Detect which cell encompasses the target text, then output its (X, Y) center coordinate. 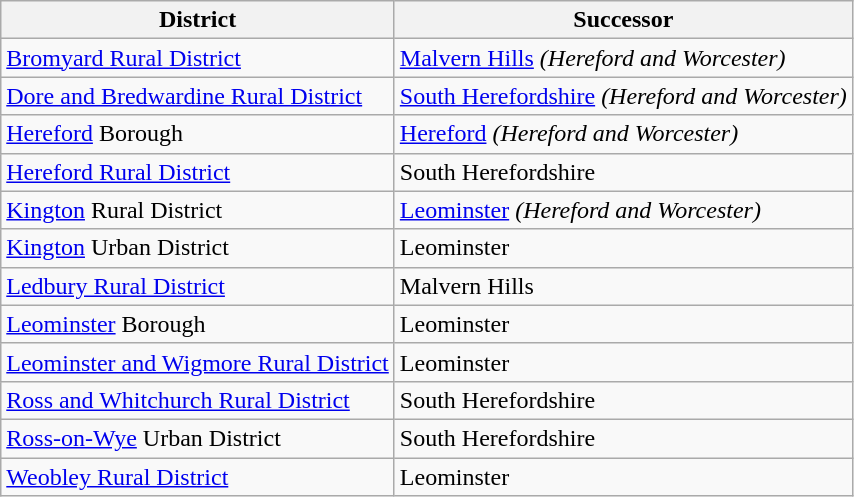
Ledbury Rural District (198, 286)
South Herefordshire (Hereford and Worcester) (623, 96)
Dore and Bredwardine Rural District (198, 96)
District (198, 20)
Malvern Hills (Hereford and Worcester) (623, 58)
Kington Rural District (198, 210)
Ross and Whitchurch Rural District (198, 400)
Successor (623, 20)
Bromyard Rural District (198, 58)
Hereford Rural District (198, 172)
Hereford Borough (198, 134)
Leominster (Hereford and Worcester) (623, 210)
Kington Urban District (198, 248)
Weobley Rural District (198, 477)
Ross-on-Wye Urban District (198, 438)
Malvern Hills (623, 286)
Hereford (Hereford and Worcester) (623, 134)
Leominster and Wigmore Rural District (198, 362)
Leominster Borough (198, 324)
